Determine the (x, y) coordinate at the center of the cell enclosing the given text.  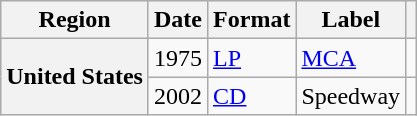
2002 (178, 96)
Speedway (351, 96)
Date (178, 20)
Format (252, 20)
MCA (351, 58)
LP (252, 58)
1975 (178, 58)
United States (75, 77)
CD (252, 96)
Label (351, 20)
Region (75, 20)
